Return the [X, Y] coordinate for the center point of the cell that contains the specified text.  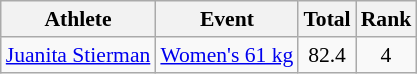
Juanita Stierman [78, 55]
Women's 61 kg [226, 55]
82.4 [326, 55]
Rank [386, 19]
Athlete [78, 19]
Event [226, 19]
4 [386, 55]
Total [326, 19]
